Find where the given text appears and provide that cell's center as (X, Y) coordinate. 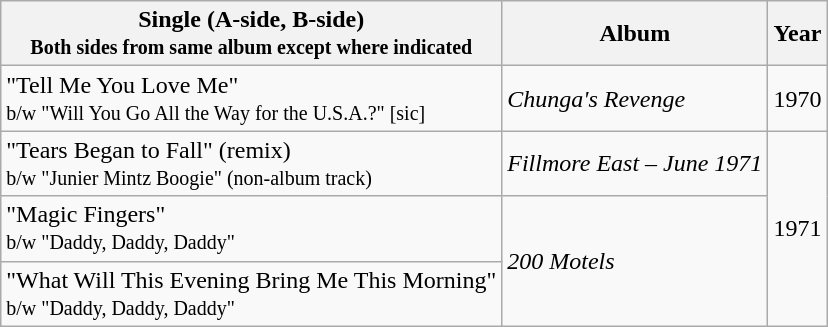
"Tears Began to Fall" (remix)b/w "Junier Mintz Boogie" (non-album track) (252, 164)
Album (635, 34)
Fillmore East – June 1971 (635, 164)
Chunga's Revenge (635, 98)
"Magic Fingers"b/w "Daddy, Daddy, Daddy" (252, 228)
Year (798, 34)
1971 (798, 228)
"What Will This Evening Bring Me This Morning"b/w "Daddy, Daddy, Daddy" (252, 294)
Single (A-side, B-side)Both sides from same album except where indicated (252, 34)
1970 (798, 98)
200 Motels (635, 261)
"Tell Me You Love Me"b/w "Will You Go All the Way for the U.S.A.?" [sic] (252, 98)
